Return the [x, y] coordinate for the center point of the cell that contains the specified text.  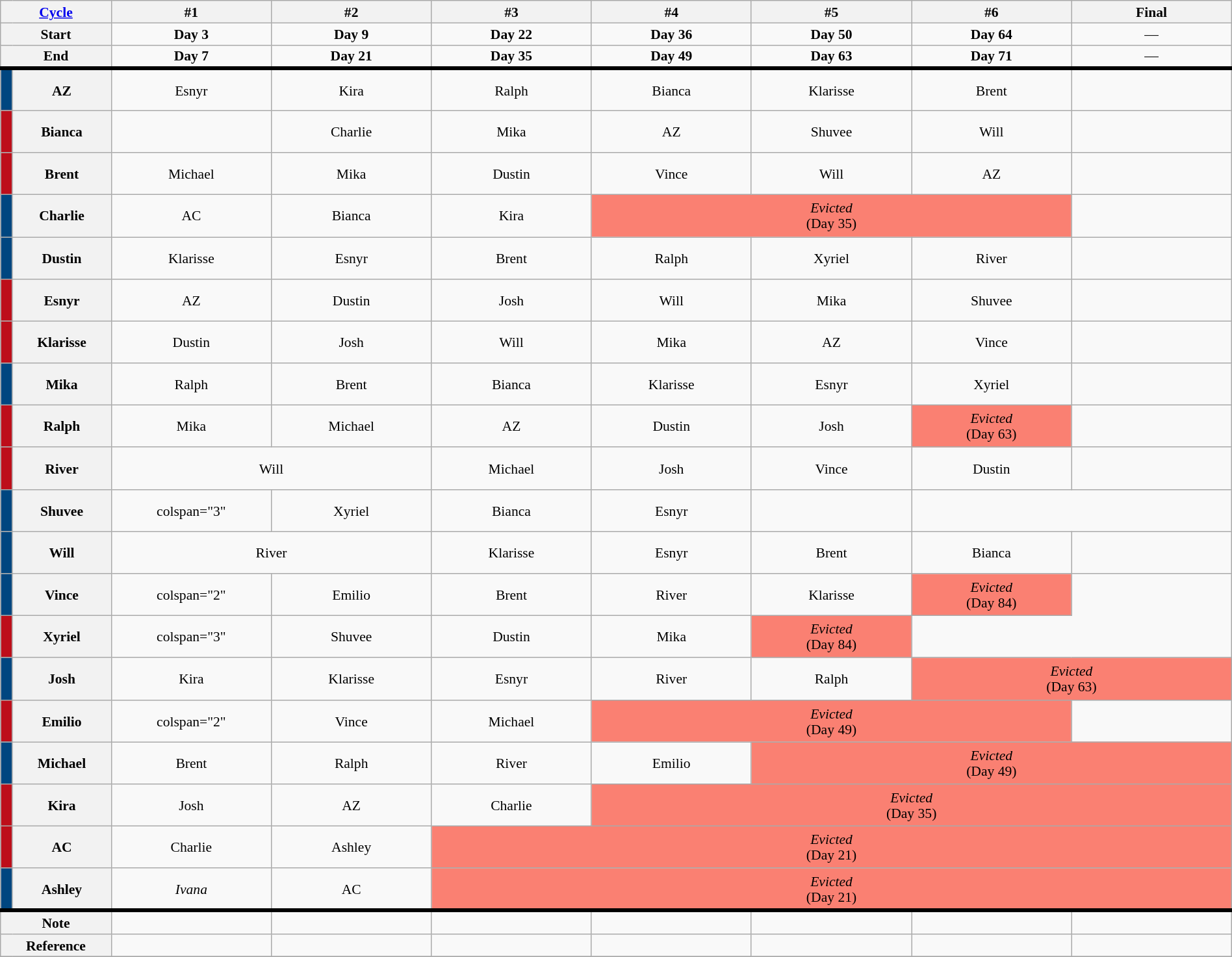
Day 35 [511, 57]
#5 [831, 12]
#3 [511, 12]
Day 36 [671, 34]
End [56, 57]
Day 49 [671, 57]
Ivana [191, 890]
Day 71 [992, 57]
Note [56, 922]
Final [1151, 12]
Day 9 [352, 34]
#4 [671, 12]
Day 21 [352, 57]
Start [56, 34]
Day 22 [511, 34]
#6 [992, 12]
#2 [352, 12]
Reference [56, 945]
Day 7 [191, 57]
Day 63 [831, 57]
#1 [191, 12]
Day 3 [191, 34]
Day 50 [831, 34]
Cycle [56, 12]
Day 64 [992, 34]
